From the cell containing the given text, extract its center point as [X, Y] coordinate. 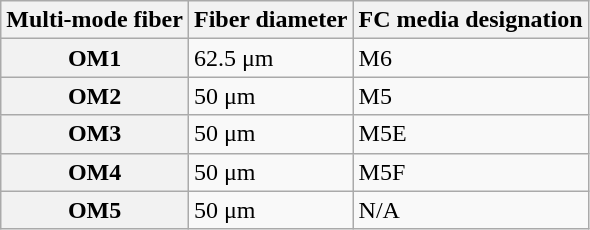
M5F [470, 172]
FC media designation [470, 20]
OM2 [95, 96]
OM4 [95, 172]
M5E [470, 134]
M6 [470, 58]
OM3 [95, 134]
Fiber diameter [270, 20]
OM5 [95, 210]
N/A [470, 210]
Multi-mode fiber [95, 20]
M5 [470, 96]
62.5 μm [270, 58]
OM1 [95, 58]
